Identify which cell holds the provided text, then report its [X, Y] central coordinate. 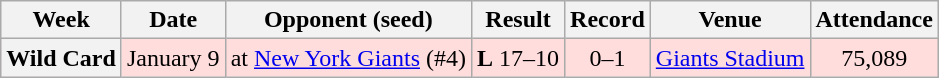
0–1 [608, 58]
at New York Giants (#4) [348, 58]
January 9 [173, 58]
L 17–10 [518, 58]
Date [173, 20]
Result [518, 20]
Opponent (seed) [348, 20]
Week [62, 20]
Record [608, 20]
Giants Stadium [730, 58]
Venue [730, 20]
75,089 [874, 58]
Attendance [874, 20]
Wild Card [62, 58]
